Find where the given text appears and provide that cell's center as (X, Y) coordinate. 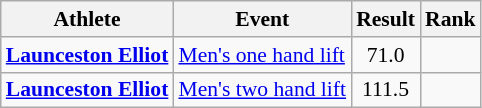
Athlete (88, 19)
71.0 (386, 55)
Event (262, 19)
Rank (450, 19)
Result (386, 19)
Men's two hand lift (262, 90)
Men's one hand lift (262, 55)
111.5 (386, 90)
